Pinpoint the cell where the given text exists, returning its [X, Y] midpoint coordinate. 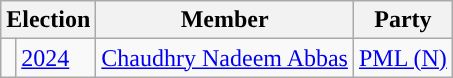
Chaudhry Nadeem Abbas [225, 58]
Election [48, 20]
PML (N) [402, 58]
Member [225, 20]
Party [402, 20]
2024 [56, 58]
